For the text-containing cell, return its midpoint in (X, Y) coordinate format. 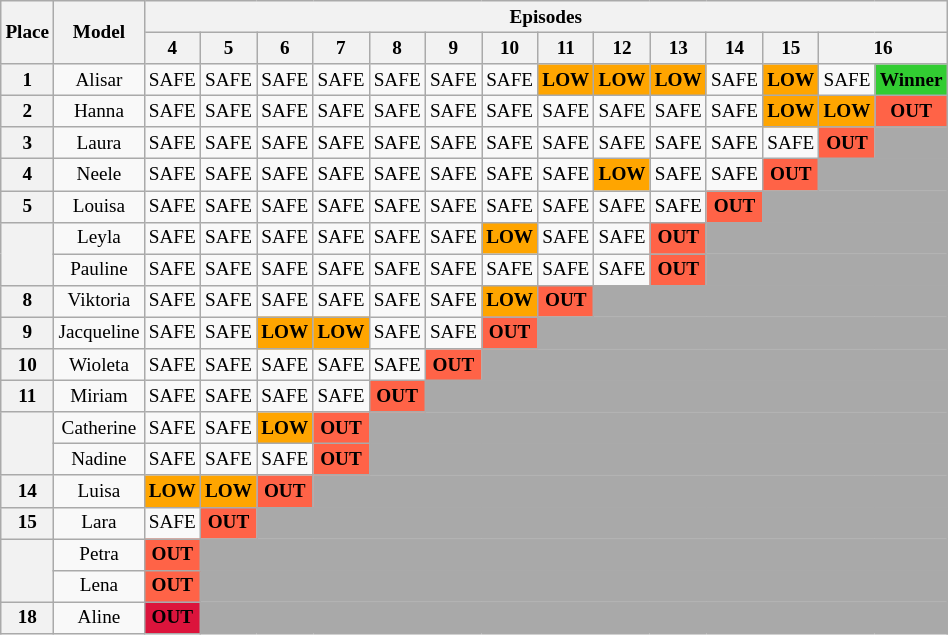
Petra (99, 554)
Hanna (99, 111)
Pauline (99, 270)
6 (285, 48)
Alisar (99, 80)
16 (883, 48)
18 (28, 618)
Nadine (99, 460)
Place (28, 32)
12 (622, 48)
Aline (99, 618)
13 (678, 48)
Lena (99, 586)
Viktoria (99, 301)
1 (28, 80)
Luisa (99, 491)
Neele (99, 175)
3 (28, 143)
Episodes (546, 17)
7 (341, 48)
Wioleta (99, 365)
Miriam (99, 396)
Winner (911, 80)
Laura (99, 143)
Catherine (99, 428)
Louisa (99, 206)
Jacqueline (99, 333)
Leyla (99, 238)
Model (99, 32)
2 (28, 111)
Lara (99, 523)
